Output the (x, y) coordinate of the center of the cell containing the given text.  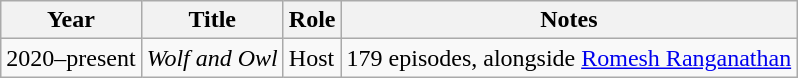
179 episodes, alongside Romesh Ranganathan (569, 58)
Notes (569, 20)
Wolf and Owl (212, 58)
Role (312, 20)
Title (212, 20)
Year (71, 20)
2020–present (71, 58)
Host (312, 58)
